Output the [x, y] coordinate of the center of the cell containing the given text.  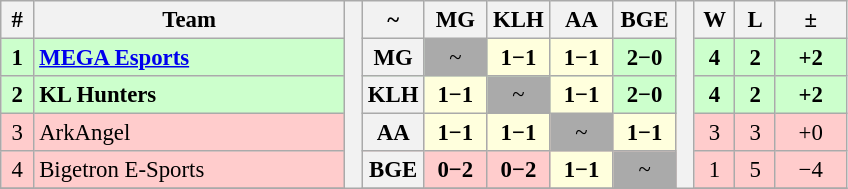
KL Hunters [190, 95]
MEGA Esports [190, 58]
ArkAngel [190, 133]
5 [756, 170]
W [714, 20]
L [756, 20]
± [810, 20]
+0 [810, 133]
−4 [810, 170]
# [18, 20]
Bigetron E-Sports [190, 170]
Team [190, 20]
